Detect which cell encompasses the target text, then output its [X, Y] center coordinate. 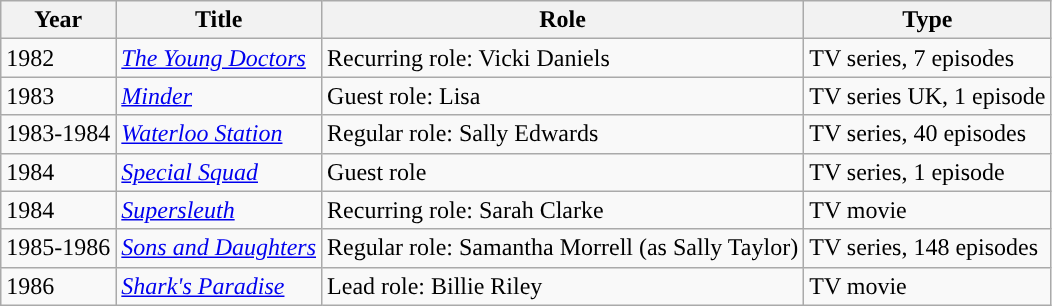
TV series, 7 episodes [928, 58]
Recurring role: Sarah Clarke [563, 210]
Sons and Daughters [219, 248]
Lead role: Billie Riley [563, 286]
Role [563, 20]
Special Squad [219, 172]
1983 [58, 96]
TV series, 1 episode [928, 172]
The Young Doctors [219, 58]
Guest role [563, 172]
TV series, 148 episodes [928, 248]
Year [58, 20]
Shark's Paradise [219, 286]
1985-1986 [58, 248]
Regular role: Sally Edwards [563, 134]
1983-1984 [58, 134]
1982 [58, 58]
Guest role: Lisa [563, 96]
Recurring role: Vicki Daniels [563, 58]
Type [928, 20]
Title [219, 20]
TV series, 40 episodes [928, 134]
Supersleuth [219, 210]
Regular role: Samantha Morrell (as Sally Taylor) [563, 248]
1986 [58, 286]
Minder [219, 96]
Waterloo Station [219, 134]
TV series UK, 1 episode [928, 96]
